Pinpoint the cell where the given text exists, returning its [X, Y] midpoint coordinate. 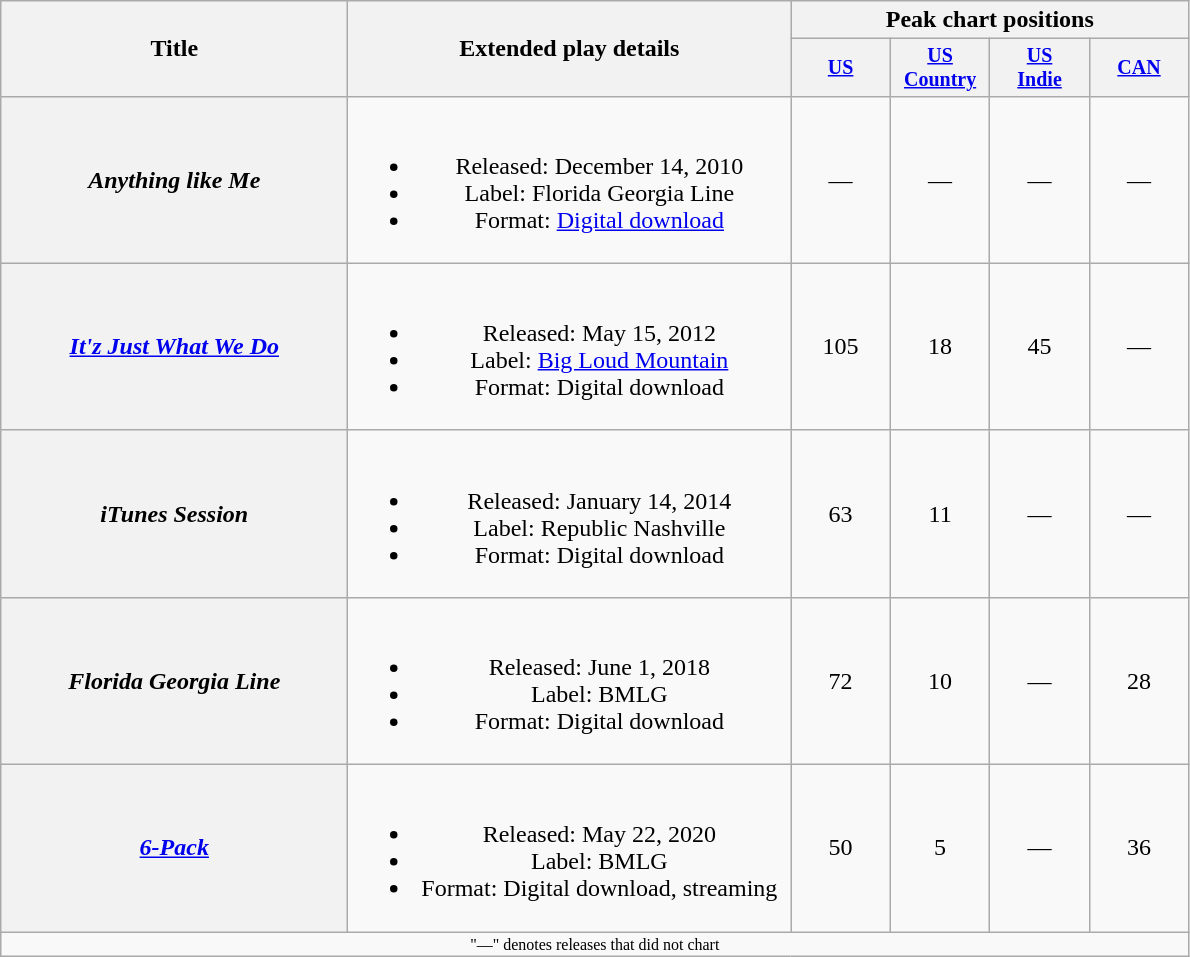
Peak chart positions [990, 20]
iTunes Session [174, 514]
Released: January 14, 2014Label: Republic NashvilleFormat: Digital download [570, 514]
10 [940, 680]
11 [940, 514]
US Country [940, 68]
CAN [1138, 68]
Anything like Me [174, 180]
45 [1040, 346]
US [840, 68]
6-Pack [174, 848]
Released: May 15, 2012Label: Big Loud MountainFormat: Digital download [570, 346]
105 [840, 346]
5 [940, 848]
18 [940, 346]
Released: December 14, 2010Label: Florida Georgia LineFormat: Digital download [570, 180]
"—" denotes releases that did not chart [595, 944]
72 [840, 680]
28 [1138, 680]
Extended play details [570, 49]
50 [840, 848]
USIndie [1040, 68]
Released: May 22, 2020Label: BMLGFormat: Digital download, streaming [570, 848]
Released: June 1, 2018Label: BMLGFormat: Digital download [570, 680]
Title [174, 49]
Florida Georgia Line [174, 680]
36 [1138, 848]
It'z Just What We Do [174, 346]
63 [840, 514]
